Extract the [x, y] coordinate from the center of the cell holding the provided text.  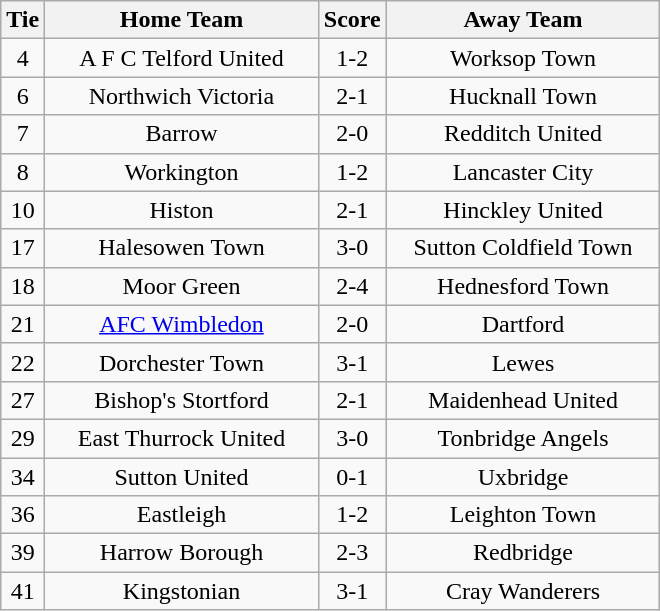
Away Team [523, 20]
Kingstonian [182, 591]
Sutton Coldfield Town [523, 248]
Worksop Town [523, 58]
27 [23, 400]
36 [23, 515]
East Thurrock United [182, 438]
4 [23, 58]
34 [23, 477]
Lewes [523, 362]
39 [23, 553]
8 [23, 172]
Eastleigh [182, 515]
21 [23, 324]
Hinckley United [523, 210]
Maidenhead United [523, 400]
Home Team [182, 20]
17 [23, 248]
Sutton United [182, 477]
2-4 [352, 286]
Redbridge [523, 553]
29 [23, 438]
Barrow [182, 134]
0-1 [352, 477]
Redditch United [523, 134]
Cray Wanderers [523, 591]
6 [23, 96]
Northwich Victoria [182, 96]
22 [23, 362]
Leighton Town [523, 515]
Uxbridge [523, 477]
10 [23, 210]
18 [23, 286]
Moor Green [182, 286]
Histon [182, 210]
Hucknall Town [523, 96]
2-3 [352, 553]
Lancaster City [523, 172]
Tonbridge Angels [523, 438]
AFC Wimbledon [182, 324]
Tie [23, 20]
41 [23, 591]
Halesowen Town [182, 248]
Bishop's Stortford [182, 400]
7 [23, 134]
Dartford [523, 324]
A F C Telford United [182, 58]
Workington [182, 172]
Score [352, 20]
Dorchester Town [182, 362]
Hednesford Town [523, 286]
Harrow Borough [182, 553]
